Provide the [x, y] coordinate of the cell's center where the given text is located.  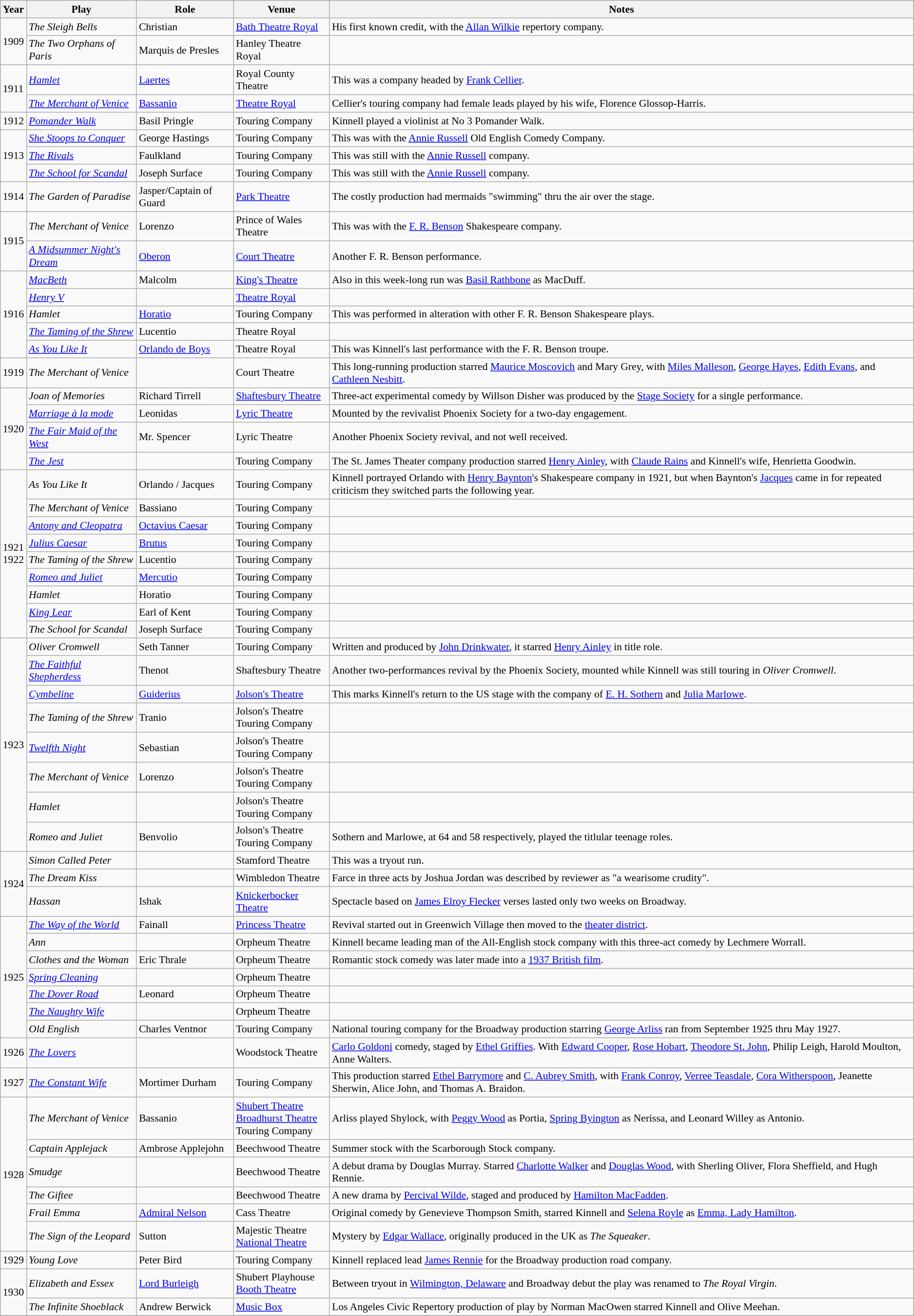
Benvolio [185, 836]
1925 [14, 977]
1923 [14, 745]
Seth Tanner [185, 647]
Guiderius [185, 694]
Prince of Wales Theatre [282, 226]
19211922 [14, 554]
The Rivals [81, 156]
The Fair Maid of the West [81, 438]
Sothern and Marlowe, at 64 and 58 respectively, played the titlular teenage roles. [622, 836]
Henry V [81, 297]
The Jest [81, 461]
The Infinite Shoeblack [81, 1307]
This was performed in alteration with other F. R. Benson Shakespeare plays. [622, 314]
The Dream Kiss [81, 878]
Captain Applejack [81, 1148]
Role [185, 9]
Sebastian [185, 748]
Hassan [81, 902]
Octavius Caesar [185, 525]
Also in this week-long run was Basil Rathbone as MacDuff. [622, 280]
Mercutio [185, 578]
This was with the Annie Russell Old English Comedy Company. [622, 138]
Spectacle based on James Elroy Flecker verses lasted only two weeks on Broadway. [622, 902]
Los Angeles Civic Repertory production of play by Norman MacOwen starred Kinnell and Olive Meehan. [622, 1307]
King Lear [81, 612]
Original comedy by Genevieve Thompson Smith, starred Kinnell and Selena Royle as Emma, Lady Hamilton. [622, 1213]
Antony and Cleopatra [81, 525]
Clothes and the Woman [81, 960]
Summer stock with the Scarborough Stock company. [622, 1148]
Ann [81, 943]
The Sign of the Leopard [81, 1236]
Simon Called Peter [81, 861]
The St. James Theater company production starred Henry Ainley, with Claude Rains and Kinnell's wife, Henrietta Goodwin. [622, 461]
Knickerbocker Theatre [282, 902]
Another F. R. Benson performance. [622, 256]
Richard Tirrell [185, 396]
Spring Cleaning [81, 977]
Elizabeth and Essex [81, 1284]
Princess Theatre [282, 925]
MacBeth [81, 280]
Orlando de Boys [185, 349]
Carlo Goldoni comedy, staged by Ethel Griffies. With Edward Cooper, Rose Hobart, Theodore St. John, Philip Leigh, Harold Moulton, Anne Walters. [622, 1053]
Earl of Kent [185, 612]
Wimbledon Theatre [282, 878]
This was with the F. R. Benson Shakespeare company. [622, 226]
1928 [14, 1175]
Another two-performances revival by the Phoenix Society, mounted while Kinnell was still touring in Oliver Cromwell. [622, 671]
She Stoops to Conquer [81, 138]
The Faithful Shepherdess [81, 671]
Kinnell became leading man of the All-English stock company with this three-act comedy by Lechmere Worrall. [622, 943]
Written and produced by John Drinkwater, it starred Henry Ainley in title role. [622, 647]
Frail Emma [81, 1213]
Cass Theatre [282, 1213]
The Dover Road [81, 994]
Andrew Berwick [185, 1307]
Arliss played Shylock, with Peggy Wood as Portia, Spring Byington as Nerissa, and Leonard Willey as Antonio. [622, 1119]
Another Phoenix Society revival, and not well received. [622, 438]
Young Love [81, 1260]
1912 [14, 121]
Tranio [185, 717]
Malcolm [185, 280]
Old English [81, 1029]
The Constant Wife [81, 1082]
1916 [14, 314]
Leonard [185, 994]
1926 [14, 1053]
Joan of Memories [81, 396]
Charles Ventnor [185, 1029]
Majestic TheatreNational Theatre [282, 1236]
The Way of the World [81, 925]
The Garden of Paradise [81, 197]
The costly production had mermaids "swimming" thru the air over the stage. [622, 197]
1913 [14, 156]
This long-running production starred Maurice Moscovich and Mary Grey, with Miles Malleson, George Hayes, Edith Evans, and Cathleen Nesbitt. [622, 372]
Revival started out in Greenwich Village then moved to the theater district. [622, 925]
Twelfth Night [81, 748]
The Lovers [81, 1053]
This was a tryout run. [622, 861]
Kinnell replaced lead James Rennie for the Broadway production road company. [622, 1260]
Music Box [282, 1307]
Orlando / Jacques [185, 484]
Mounted by the revivalist Phoenix Society for a two-day engagement. [622, 414]
1915 [14, 241]
Park Theatre [282, 197]
Marriage à la mode [81, 414]
1927 [14, 1082]
Laertes [185, 80]
Bath Theatre Royal [282, 27]
Sutton [185, 1236]
Cymbeline [81, 694]
Lord Burleigh [185, 1284]
Admiral Nelson [185, 1213]
1930 [14, 1293]
1919 [14, 372]
Bassiano [185, 508]
This was a company headed by Frank Cellier. [622, 80]
Mr. Spencer [185, 438]
Jolson's Theatre [282, 694]
This was Kinnell's last performance with the F. R. Benson troupe. [622, 349]
Oberon [185, 256]
1924 [14, 884]
The Giftee [81, 1196]
Hanley Theatre Royal [282, 50]
Cellier's touring company had female leads played by his wife, Florence Glossop-Harris. [622, 104]
1920 [14, 428]
National touring company for the Broadway production starring George Arliss ran from September 1925 thru May 1927. [622, 1029]
George Hastings [185, 138]
Mystery by Edgar Wallace, originally produced in the UK as The Squeaker. [622, 1236]
Julius Caesar [81, 543]
Mortimer Durham [185, 1082]
The Two Orphans of Paris [81, 50]
1909 [14, 42]
Woodstock Theatre [282, 1053]
Leonidas [185, 414]
The Sleigh Bells [81, 27]
Thenot [185, 671]
Ishak [185, 902]
Jasper/Captain of Guard [185, 197]
Basil Pringle [185, 121]
Venue [282, 9]
Smudge [81, 1172]
Romantic stock comedy was later made into a 1937 British film. [622, 960]
Farce in three acts by Joshua Jordan was described by reviewer as "a wearisome crudity". [622, 878]
A Midsummer Night's Dream [81, 256]
Play [81, 9]
Brutus [185, 543]
King's Theatre [282, 280]
The Naughty Wife [81, 1012]
Stamford Theatre [282, 861]
Three-act experimental comedy by Willson Disher was produced by the Stage Society for a single performance. [622, 396]
His first known credit, with the Allan Wilkie repertory company. [622, 27]
Ambrose Applejohn [185, 1148]
Pomander Walk [81, 121]
Eric Thrale [185, 960]
Christian [185, 27]
Shubert TheatreBroadhurst TheatreTouring Company [282, 1119]
Marquis de Presles [185, 50]
Kinnell played a violinist at No 3 Pomander Walk. [622, 121]
Oliver Cromwell [81, 647]
A new drama by Percival Wilde, staged and produced by Hamilton MacFadden. [622, 1196]
This marks Kinnell's return to the US stage with the company of E. H. Sothern and Julia Marlowe. [622, 694]
Notes [622, 9]
Faulkland [185, 156]
Royal County Theatre [282, 80]
Between tryout in Wilmington, Delaware and Broadway debut the play was renamed to The Royal Virgin. [622, 1284]
Shubert PlayhouseBooth Theatre [282, 1284]
1914 [14, 197]
Fainall [185, 925]
A debut drama by Douglas Murray. Starred Charlotte Walker and Douglas Wood, with Sherling Oliver, Flora Sheffield, and Hugh Rennie. [622, 1172]
1911 [14, 89]
1929 [14, 1260]
Year [14, 9]
Peter Bird [185, 1260]
